Capture the cell that displays the provided text and extract its [X, Y] central coordinate. 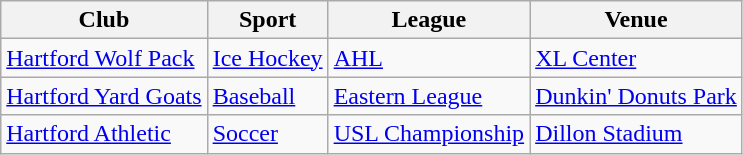
Ice Hockey [268, 58]
Club [104, 20]
Baseball [268, 96]
Dillon Stadium [636, 134]
Hartford Wolf Pack [104, 58]
Venue [636, 20]
AHL [429, 58]
Dunkin' Donuts Park [636, 96]
USL Championship [429, 134]
XL Center [636, 58]
Hartford Athletic [104, 134]
Sport [268, 20]
Eastern League [429, 96]
Soccer [268, 134]
League [429, 20]
Hartford Yard Goats [104, 96]
